Determine the (x, y) coordinate at the center of the cell enclosing the given text.  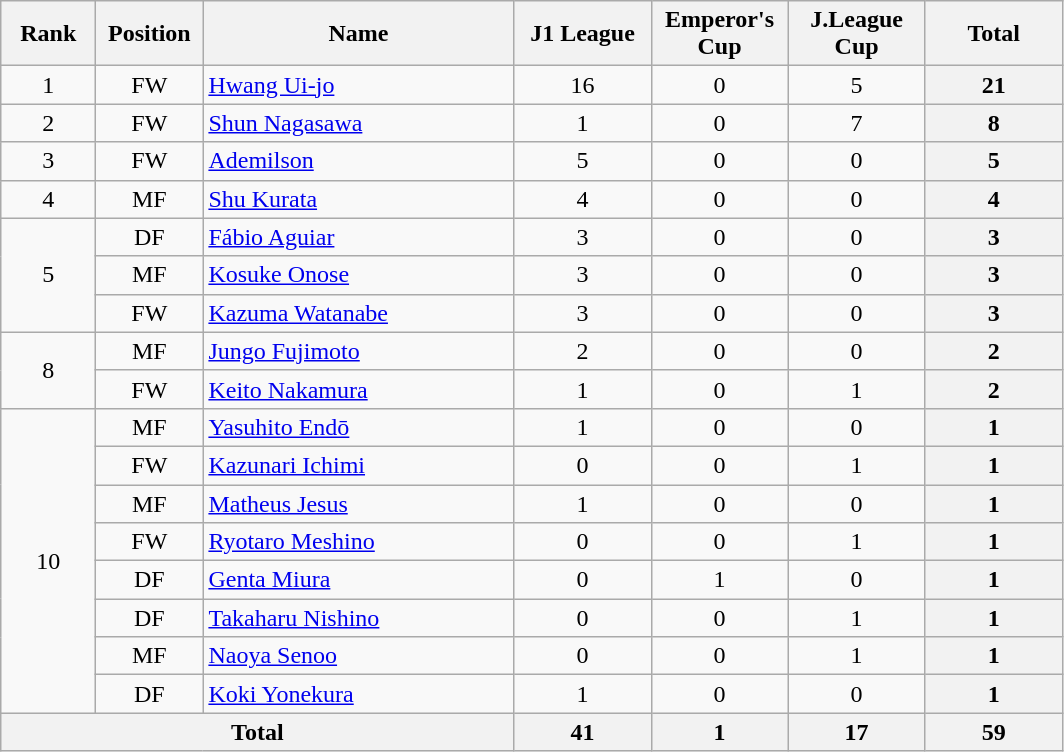
Name (358, 34)
Fábio Aguiar (358, 237)
Shu Kurata (358, 199)
Ademilson (358, 161)
Genta Miura (358, 580)
7 (856, 123)
Jungo Fujimoto (358, 351)
21 (994, 85)
41 (582, 732)
J.League Cup (856, 34)
Rank (48, 34)
16 (582, 85)
Ryotaro Meshino (358, 542)
Kosuke Onose (358, 275)
Takaharu Nishino (358, 618)
Shun Nagasawa (358, 123)
Naoya Senoo (358, 656)
Kazuma Watanabe (358, 313)
Emperor's Cup (720, 34)
J1 League (582, 34)
10 (48, 560)
Position (150, 34)
59 (994, 732)
Yasuhito Endō (358, 427)
17 (856, 732)
Koki Yonekura (358, 694)
Hwang Ui-jo (358, 85)
Matheus Jesus (358, 503)
Keito Nakamura (358, 389)
Kazunari Ichimi (358, 465)
